Identify which cell holds the provided text, then report its [x, y] central coordinate. 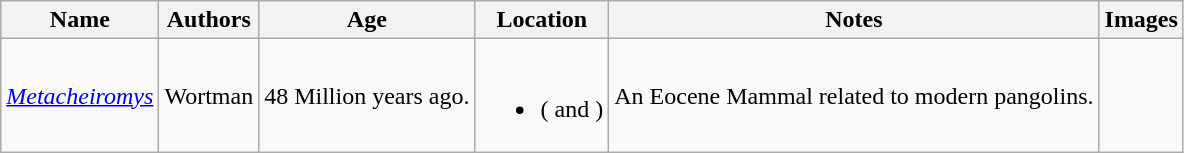
Authors [209, 20]
An Eocene Mammal related to modern pangolins. [854, 96]
Location [542, 20]
Name [80, 20]
Wortman [209, 96]
Age [367, 20]
Images [1141, 20]
Notes [854, 20]
48 Million years ago. [367, 96]
( and ) [542, 96]
Metacheiromys [80, 96]
